Return [x, y] of the center of cell containing provided text 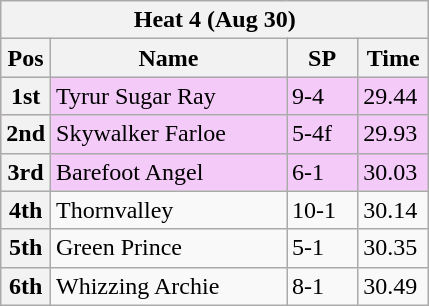
29.44 [394, 96]
30.03 [394, 172]
Whizzing Archie [169, 286]
Heat 4 (Aug 30) [215, 20]
29.93 [394, 134]
6-1 [322, 172]
30.49 [394, 286]
Thornvalley [169, 210]
1st [26, 96]
4th [26, 210]
9-4 [322, 96]
3rd [26, 172]
5th [26, 248]
Green Prince [169, 248]
5-1 [322, 248]
SP [322, 58]
30.35 [394, 248]
6th [26, 286]
Barefoot Angel [169, 172]
Name [169, 58]
Skywalker Farloe [169, 134]
Pos [26, 58]
10-1 [322, 210]
Tyrur Sugar Ray [169, 96]
5-4f [322, 134]
30.14 [394, 210]
8-1 [322, 286]
2nd [26, 134]
Time [394, 58]
